Output the (x, y) coordinate of the center of the cell containing the given text.  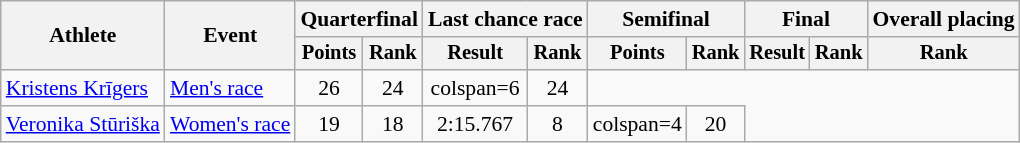
8 (558, 124)
Athlete (83, 36)
Final (806, 19)
Women's race (230, 124)
Kristens Krīgers (83, 88)
26 (328, 88)
2:15.767 (475, 124)
Quarterfinal (359, 19)
Last chance race (506, 19)
Overall placing (943, 19)
Veronika Stūriška (83, 124)
19 (328, 124)
colspan=6 (475, 88)
Men's race (230, 88)
20 (716, 124)
Event (230, 36)
Semifinal (666, 19)
colspan=4 (638, 124)
18 (393, 124)
